Return the [x, y] coordinate for the center point of the cell that contains the specified text.  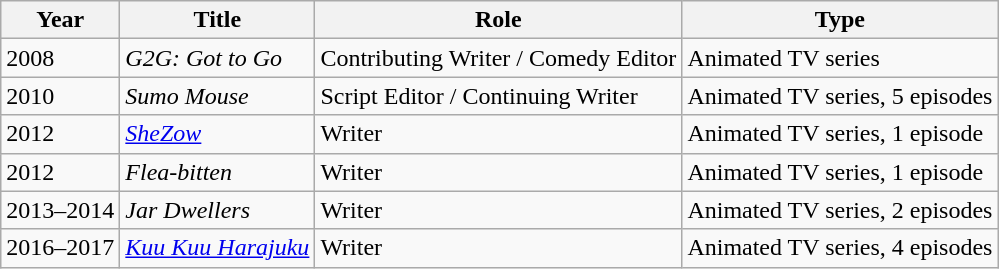
Title [218, 20]
2013–2014 [60, 210]
Kuu Kuu Harajuku [218, 248]
2010 [60, 96]
Script Editor / Continuing Writer [498, 96]
Jar Dwellers [218, 210]
G2G: Got to Go [218, 58]
Role [498, 20]
Sumo Mouse [218, 96]
Flea-bitten [218, 172]
Contributing Writer / Comedy Editor [498, 58]
2008 [60, 58]
Year [60, 20]
Animated TV series [840, 58]
2016–2017 [60, 248]
Animated TV series, 2 episodes [840, 210]
Type [840, 20]
Animated TV series, 5 episodes [840, 96]
Animated TV series, 4 episodes [840, 248]
SheZow [218, 134]
